Search for the cell housing the specified text and yield its (X, Y) center coordinate. 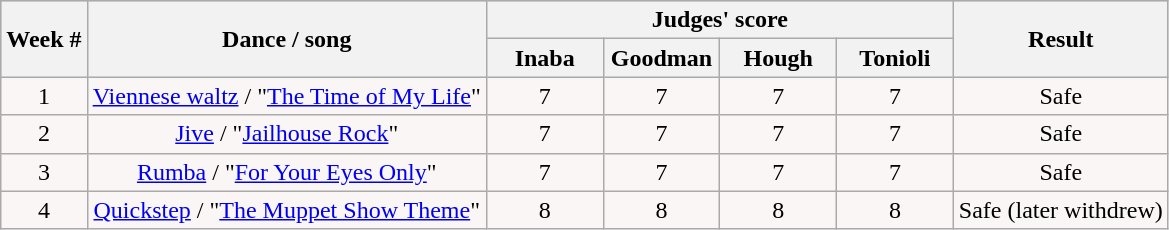
Safe (later withdrew) (1060, 210)
Result (1060, 39)
Tonioli (896, 58)
4 (44, 210)
3 (44, 172)
1 (44, 96)
2 (44, 134)
Jive / "Jailhouse Rock" (286, 134)
Rumba / "For Your Eyes Only" (286, 172)
Judges' score (720, 20)
Dance / song (286, 39)
Week # (44, 39)
Inaba (544, 58)
Goodman (662, 58)
Hough (778, 58)
Quickstep / "The Muppet Show Theme" (286, 210)
Viennese waltz / "The Time of My Life" (286, 96)
